Output the (X, Y) coordinate of the center of the cell containing the given text.  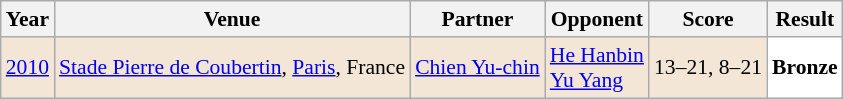
Venue (232, 19)
Partner (478, 19)
Year (28, 19)
Bronze (805, 68)
Opponent (597, 19)
13–21, 8–21 (708, 68)
Chien Yu-chin (478, 68)
He Hanbin Yu Yang (597, 68)
Stade Pierre de Coubertin, Paris, France (232, 68)
2010 (28, 68)
Score (708, 19)
Result (805, 19)
